Provide the [x, y] coordinate of the cell's center where the given text is located.  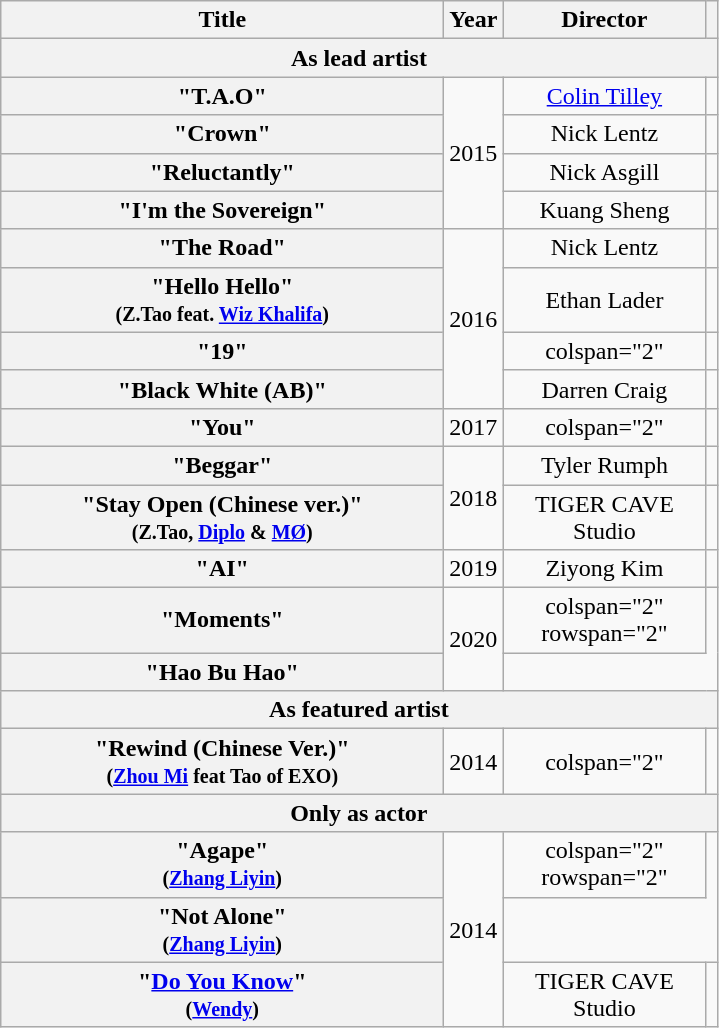
"Beggar" [222, 465]
Darren Craig [604, 389]
Tyler Rumph [604, 465]
"Agape" (Zhang Liyin) [222, 864]
Ziyong Kim [604, 569]
"Crown" [222, 134]
"Black White (AB)" [222, 389]
Director [604, 20]
Year [474, 20]
"Hello Hello"(Z.Tao feat. Wiz Khalifa) [222, 300]
"Moments" [222, 620]
"Rewind (Chinese Ver.)" (Zhou Mi feat Tao of EXO) [222, 762]
"Reluctantly" [222, 172]
"Hao Bu Hao" [222, 672]
"Stay Open (Chinese ver.)"(Z.Tao, Diplo & MØ) [222, 516]
Ethan Lader [604, 300]
2020 [474, 640]
2017 [474, 427]
As lead artist [359, 58]
"Do You Know" (Wendy) [222, 994]
2016 [474, 318]
As featured artist [359, 710]
"T.A.O" [222, 96]
"You" [222, 427]
Kuang Sheng [604, 210]
"I'm the Sovereign" [222, 210]
Title [222, 20]
Only as actor [359, 813]
"19" [222, 351]
2015 [474, 153]
"AI" [222, 569]
2018 [474, 498]
"The Road" [222, 248]
2019 [474, 569]
Colin Tilley [604, 96]
Nick Asgill [604, 172]
"Not Alone" (Zhang Liyin) [222, 930]
